Search for the cell housing the specified text and yield its (x, y) center coordinate. 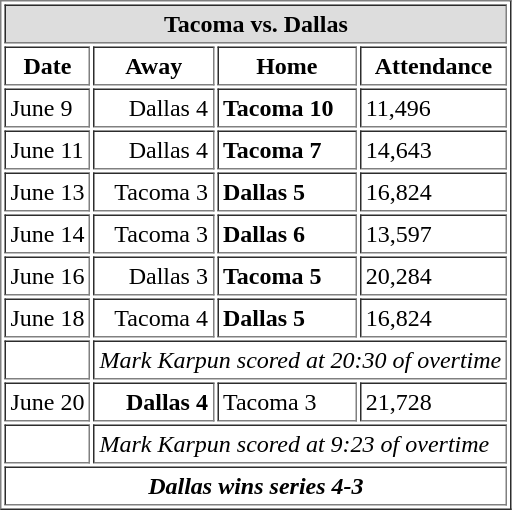
20,284 (434, 276)
Dallas 3 (153, 276)
Date (47, 66)
Tacoma 10 (287, 108)
Dallas wins series 4-3 (256, 486)
Home (287, 66)
June 13 (47, 192)
June 9 (47, 108)
Away (153, 66)
14,643 (434, 150)
Tacoma 7 (287, 150)
Attendance (434, 66)
June 14 (47, 234)
Mark Karpun scored at 20:30 of overtime (300, 360)
Dallas 6 (287, 234)
Tacoma vs. Dallas (256, 24)
Tacoma 5 (287, 276)
June 20 (47, 402)
Mark Karpun scored at 9:23 of overtime (300, 444)
21,728 (434, 402)
June 16 (47, 276)
11,496 (434, 108)
June 18 (47, 318)
Tacoma 4 (153, 318)
June 11 (47, 150)
13,597 (434, 234)
